Pinpoint the cell where the given text exists, returning its [x, y] midpoint coordinate. 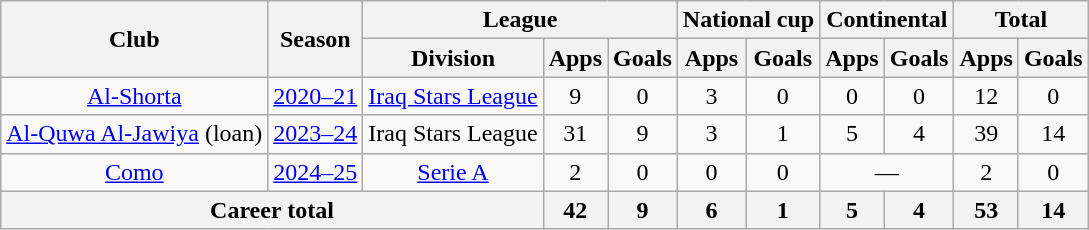
Como [134, 172]
2020–21 [316, 96]
Total [1021, 20]
Serie A [453, 172]
Season [316, 39]
National cup [748, 20]
Division [453, 58]
League [520, 20]
Club [134, 39]
31 [575, 134]
2023–24 [316, 134]
12 [986, 96]
42 [575, 210]
39 [986, 134]
6 [711, 210]
53 [986, 210]
Al-Shorta [134, 96]
— [887, 172]
Continental [887, 20]
Al-Quwa Al-Jawiya (loan) [134, 134]
Career total [272, 210]
2024–25 [316, 172]
